Locate the cell with the specified text and output its (x, y) center coordinate. 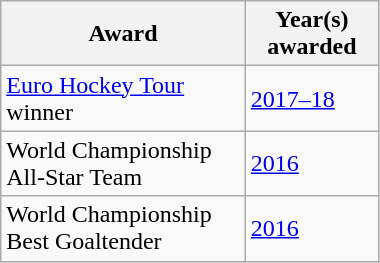
Year(s) awarded (312, 34)
World Championship Best Goaltender (124, 228)
Award (124, 34)
Euro Hockey Tour winner (124, 98)
2017–18 (312, 98)
World Championship All-Star Team (124, 164)
